Identify which cell holds the provided text, then report its [x, y] central coordinate. 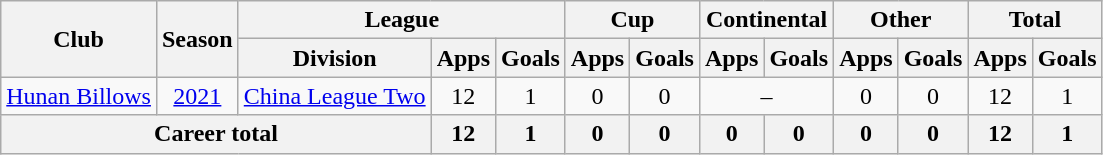
– [766, 96]
Season [197, 39]
Other [901, 20]
League [402, 20]
China League Two [334, 96]
Hunan Billows [79, 96]
Division [334, 58]
Cup [632, 20]
Club [79, 39]
Total [1035, 20]
2021 [197, 96]
Continental [766, 20]
Career total [216, 134]
